Search for the cell housing the specified text and yield its (X, Y) center coordinate. 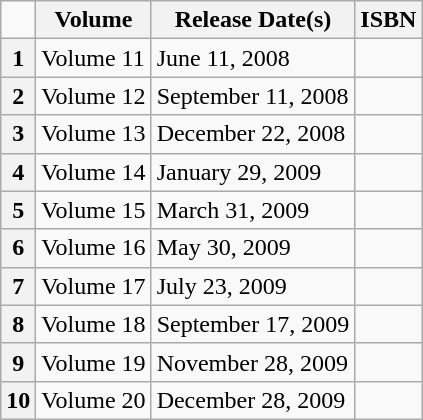
June 11, 2008 (253, 58)
July 23, 2009 (253, 286)
Volume 15 (94, 210)
Volume (94, 20)
November 28, 2009 (253, 362)
December 22, 2008 (253, 134)
March 31, 2009 (253, 210)
Volume 13 (94, 134)
Release Date(s) (253, 20)
September 11, 2008 (253, 96)
Volume 18 (94, 324)
1 (18, 58)
6 (18, 248)
Volume 20 (94, 400)
Volume 14 (94, 172)
September 17, 2009 (253, 324)
9 (18, 362)
10 (18, 400)
3 (18, 134)
ISBN (388, 20)
Volume 19 (94, 362)
7 (18, 286)
May 30, 2009 (253, 248)
Volume 11 (94, 58)
December 28, 2009 (253, 400)
Volume 17 (94, 286)
5 (18, 210)
8 (18, 324)
Volume 12 (94, 96)
January 29, 2009 (253, 172)
2 (18, 96)
4 (18, 172)
Volume 16 (94, 248)
